For the text-containing cell, return its midpoint in (X, Y) coordinate format. 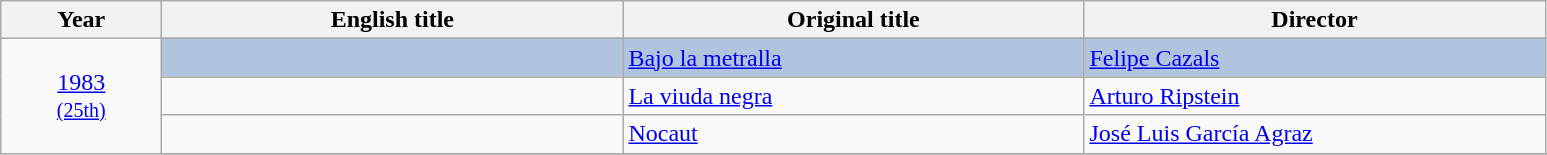
Original title (854, 20)
Arturo Ripstein (1314, 96)
English title (392, 20)
José Luis García Agraz (1314, 134)
Bajo la metralla (854, 58)
Year (82, 20)
La viuda negra (854, 96)
Nocaut (854, 134)
Felipe Cazals (1314, 58)
1983(25th) (82, 96)
Director (1314, 20)
